Scan for the cell matching the given text and deliver its [x, y] coordinate at center. 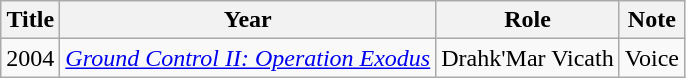
Year [248, 20]
Role [528, 20]
Voice [652, 58]
2004 [30, 58]
Note [652, 20]
Title [30, 20]
Ground Control II: Operation Exodus [248, 58]
Drahk'Mar Vicath [528, 58]
